Capture the cell that displays the provided text and extract its (x, y) central coordinate. 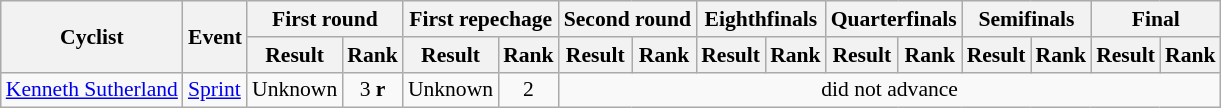
3 r (372, 90)
Semifinals (1026, 19)
Quarterfinals (894, 19)
Event (215, 36)
Cyclist (92, 36)
First round (325, 19)
Eighthfinals (760, 19)
Kenneth Sutherland (92, 90)
Second round (628, 19)
Final (1156, 19)
did not advance (890, 90)
Sprint (215, 90)
First repechage (481, 19)
2 (528, 90)
